Scan for the cell matching the given text and deliver its (x, y) coordinate at center. 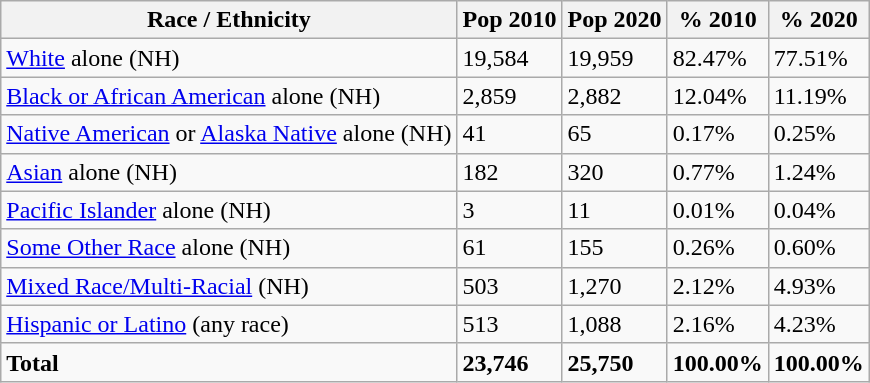
11.19% (818, 96)
Pop 2020 (614, 20)
0.04% (818, 210)
513 (510, 324)
82.47% (718, 58)
4.23% (818, 324)
0.77% (718, 172)
1,270 (614, 286)
77.51% (818, 58)
2,859 (510, 96)
Hispanic or Latino (any race) (229, 324)
1.24% (818, 172)
0.60% (818, 248)
0.26% (718, 248)
19,584 (510, 58)
Asian alone (NH) (229, 172)
Black or African American alone (NH) (229, 96)
41 (510, 134)
155 (614, 248)
3 (510, 210)
0.01% (718, 210)
4.93% (818, 286)
% 2010 (718, 20)
Mixed Race/Multi-Racial (NH) (229, 286)
Race / Ethnicity (229, 20)
Total (229, 362)
0.25% (818, 134)
182 (510, 172)
1,088 (614, 324)
White alone (NH) (229, 58)
65 (614, 134)
Some Other Race alone (NH) (229, 248)
Pop 2010 (510, 20)
11 (614, 210)
61 (510, 248)
2.12% (718, 286)
% 2020 (818, 20)
Pacific Islander alone (NH) (229, 210)
2.16% (718, 324)
2,882 (614, 96)
503 (510, 286)
19,959 (614, 58)
25,750 (614, 362)
23,746 (510, 362)
0.17% (718, 134)
12.04% (718, 96)
Native American or Alaska Native alone (NH) (229, 134)
320 (614, 172)
